Pinpoint the cell where the given text exists, returning its [x, y] midpoint coordinate. 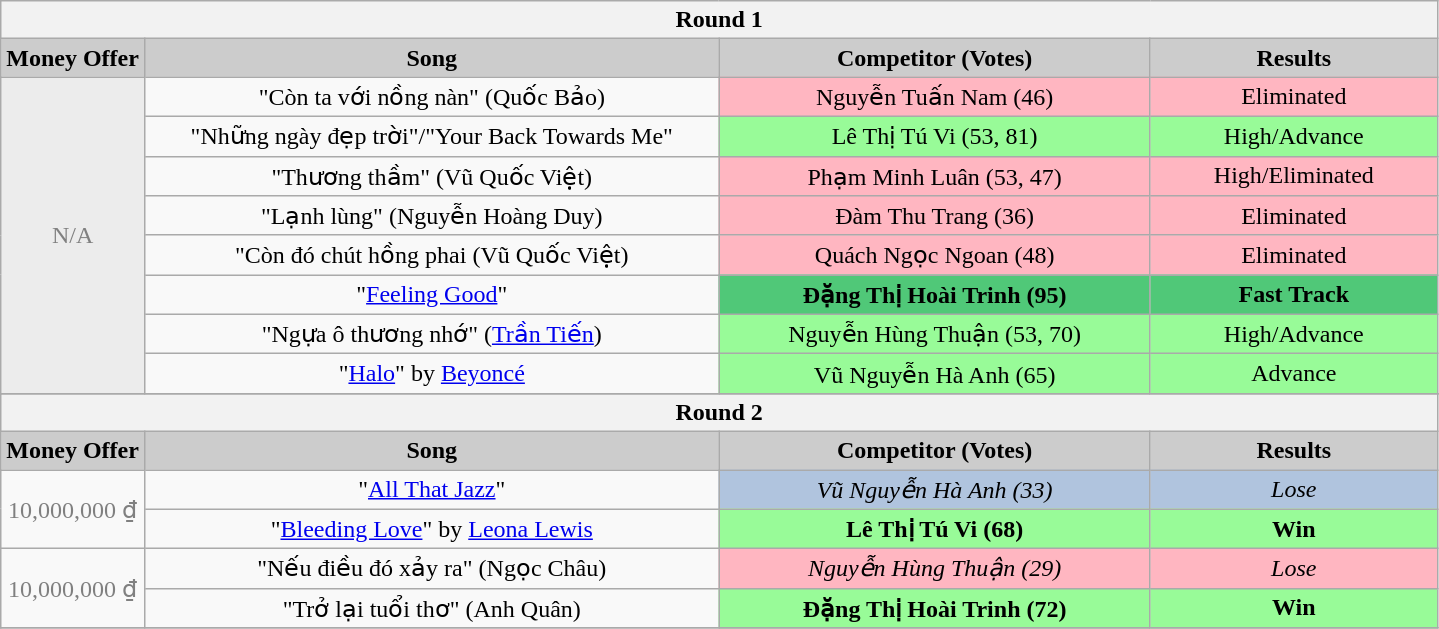
High/Eliminated [1294, 176]
"Bleeding Love" by Leona Lewis [432, 529]
Vũ Nguyễn Hà Anh (33) [934, 490]
Lê Thị Tú Vi (53, 81) [934, 136]
Đàm Thu Trang (36) [934, 216]
"Halo" by Beyoncé [432, 374]
Phạm Minh Luân (53, 47) [934, 176]
"Thương thầm" (Vũ Quốc Việt) [432, 176]
Lê Thị Tú Vi (68) [934, 529]
Nguyễn Hùng Thuận (29) [934, 569]
Nguyễn Hùng Thuận (53, 70) [934, 334]
Round 1 [720, 20]
Vũ Nguyễn Hà Anh (65) [934, 374]
Round 2 [720, 412]
Đặng Thị Hoài Trinh (95) [934, 295]
Advance [1294, 374]
"All That Jazz" [432, 490]
"Feeling Good" [432, 295]
"Nếu điều đó xảy ra" (Ngọc Châu) [432, 569]
Nguyễn Tuấn Nam (46) [934, 97]
"Còn đó chút hồng phai (Vũ Quốc Việt) [432, 255]
Quách Ngọc Ngoan (48) [934, 255]
"Còn ta với nồng nàn" (Quốc Bảo) [432, 97]
Fast Track [1294, 295]
"Ngựa ô thương nhớ" (Trần Tiến) [432, 334]
"Lạnh lùng" (Nguyễn Hoàng Duy) [432, 216]
"Những ngày đẹp trời"/"Your Back Towards Me" [432, 136]
"Trở lại tuổi thơ" (Anh Quân) [432, 608]
Đặng Thị Hoài Trinh (72) [934, 608]
N/A [73, 235]
